Output the (X, Y) coordinate of the center of the cell containing the given text.  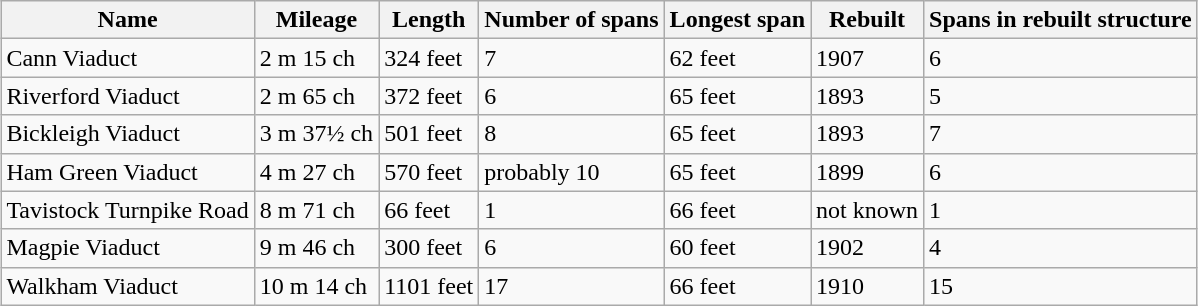
4 (1061, 248)
Name (128, 20)
5 (1061, 96)
1910 (868, 286)
Ham Green Viaduct (128, 172)
60 feet (737, 248)
probably 10 (572, 172)
Mileage (316, 20)
Tavistock Turnpike Road (128, 210)
15 (1061, 286)
3 m 37½ ch (316, 134)
Riverford Viaduct (128, 96)
501 feet (429, 134)
Rebuilt (868, 20)
Bickleigh Viaduct (128, 134)
1101 feet (429, 286)
17 (572, 286)
9 m 46 ch (316, 248)
570 feet (429, 172)
2 m 15 ch (316, 58)
10 m 14 ch (316, 286)
300 feet (429, 248)
1899 (868, 172)
Spans in rebuilt structure (1061, 20)
1907 (868, 58)
62 feet (737, 58)
Cann Viaduct (128, 58)
Length (429, 20)
2 m 65 ch (316, 96)
324 feet (429, 58)
1902 (868, 248)
Number of spans (572, 20)
not known (868, 210)
Longest span (737, 20)
8 m 71 ch (316, 210)
372 feet (429, 96)
4 m 27 ch (316, 172)
Walkham Viaduct (128, 286)
Magpie Viaduct (128, 248)
8 (572, 134)
